Identify which cell holds the provided text, then report its [x, y] central coordinate. 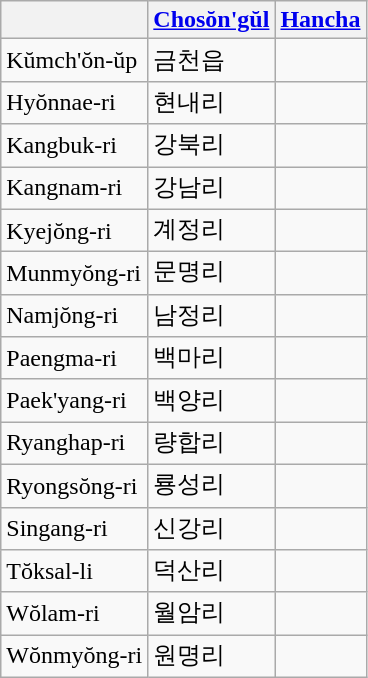
Namjŏng-ri [74, 316]
Ryanghap-ri [74, 444]
Singang-ri [74, 528]
신강리 [212, 528]
현내리 [212, 102]
량합리 [212, 444]
강남리 [212, 188]
Kangnam-ri [74, 188]
백마리 [212, 358]
Wŏnmyŏng-ri [74, 656]
Paek'yang-ri [74, 400]
Kangbuk-ri [74, 146]
강북리 [212, 146]
Ryongsŏng-ri [74, 486]
문명리 [212, 274]
Paengma-ri [74, 358]
Munmyŏng-ri [74, 274]
덕산리 [212, 572]
금천읍 [212, 60]
월암리 [212, 614]
Wŏlam-ri [74, 614]
Hyŏnnae-ri [74, 102]
원명리 [212, 656]
Kyejŏng-ri [74, 230]
계정리 [212, 230]
Hancha [320, 20]
남정리 [212, 316]
Tŏksal-li [74, 572]
Kŭmch'ŏn-ŭp [74, 60]
백양리 [212, 400]
룡성리 [212, 486]
Chosŏn'gŭl [212, 20]
